Find where the given text appears and provide that cell's center as (X, Y) coordinate. 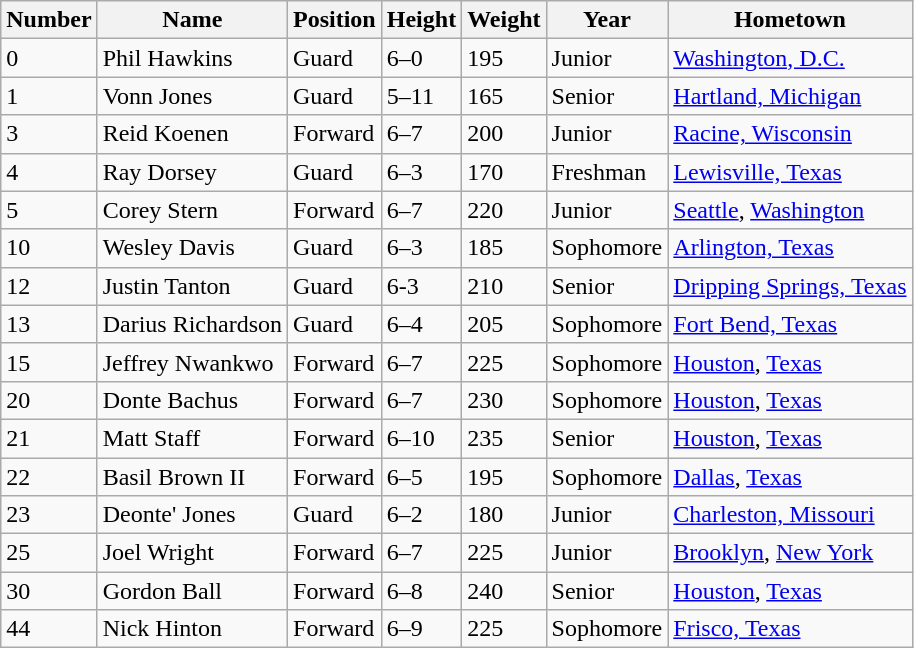
1 (49, 96)
Gordon Ball (192, 591)
230 (504, 400)
235 (504, 438)
240 (504, 591)
Number (49, 20)
6–0 (421, 58)
200 (504, 134)
Dallas, Texas (790, 477)
13 (49, 324)
Dripping Springs, Texas (790, 286)
44 (49, 629)
Position (335, 20)
Charleston, Missouri (790, 515)
5 (49, 210)
Wesley Davis (192, 248)
22 (49, 477)
Racine, Wisconsin (790, 134)
30 (49, 591)
Phil Hawkins (192, 58)
Matt Staff (192, 438)
3 (49, 134)
Fort Bend, Texas (790, 324)
Lewisville, Texas (790, 172)
Name (192, 20)
6-3 (421, 286)
Darius Richardson (192, 324)
20 (49, 400)
Justin Tanton (192, 286)
Joel Wright (192, 553)
Jeffrey Nwankwo (192, 362)
Nick Hinton (192, 629)
Year (607, 20)
Brooklyn, New York (790, 553)
6–9 (421, 629)
0 (49, 58)
210 (504, 286)
170 (504, 172)
Vonn Jones (192, 96)
165 (504, 96)
5–11 (421, 96)
Reid Koenen (192, 134)
15 (49, 362)
10 (49, 248)
Seattle, Washington (790, 210)
Arlington, Texas (790, 248)
25 (49, 553)
Weight (504, 20)
Washington, D.C. (790, 58)
Height (421, 20)
Hartland, Michigan (790, 96)
Deonte' Jones (192, 515)
Ray Dorsey (192, 172)
4 (49, 172)
6–5 (421, 477)
Frisco, Texas (790, 629)
6–4 (421, 324)
12 (49, 286)
Freshman (607, 172)
23 (49, 515)
Hometown (790, 20)
21 (49, 438)
185 (504, 248)
6–8 (421, 591)
Corey Stern (192, 210)
Donte Bachus (192, 400)
220 (504, 210)
6–10 (421, 438)
180 (504, 515)
6–2 (421, 515)
Basil Brown II (192, 477)
205 (504, 324)
